For the text-containing cell, return its midpoint in [x, y] coordinate format. 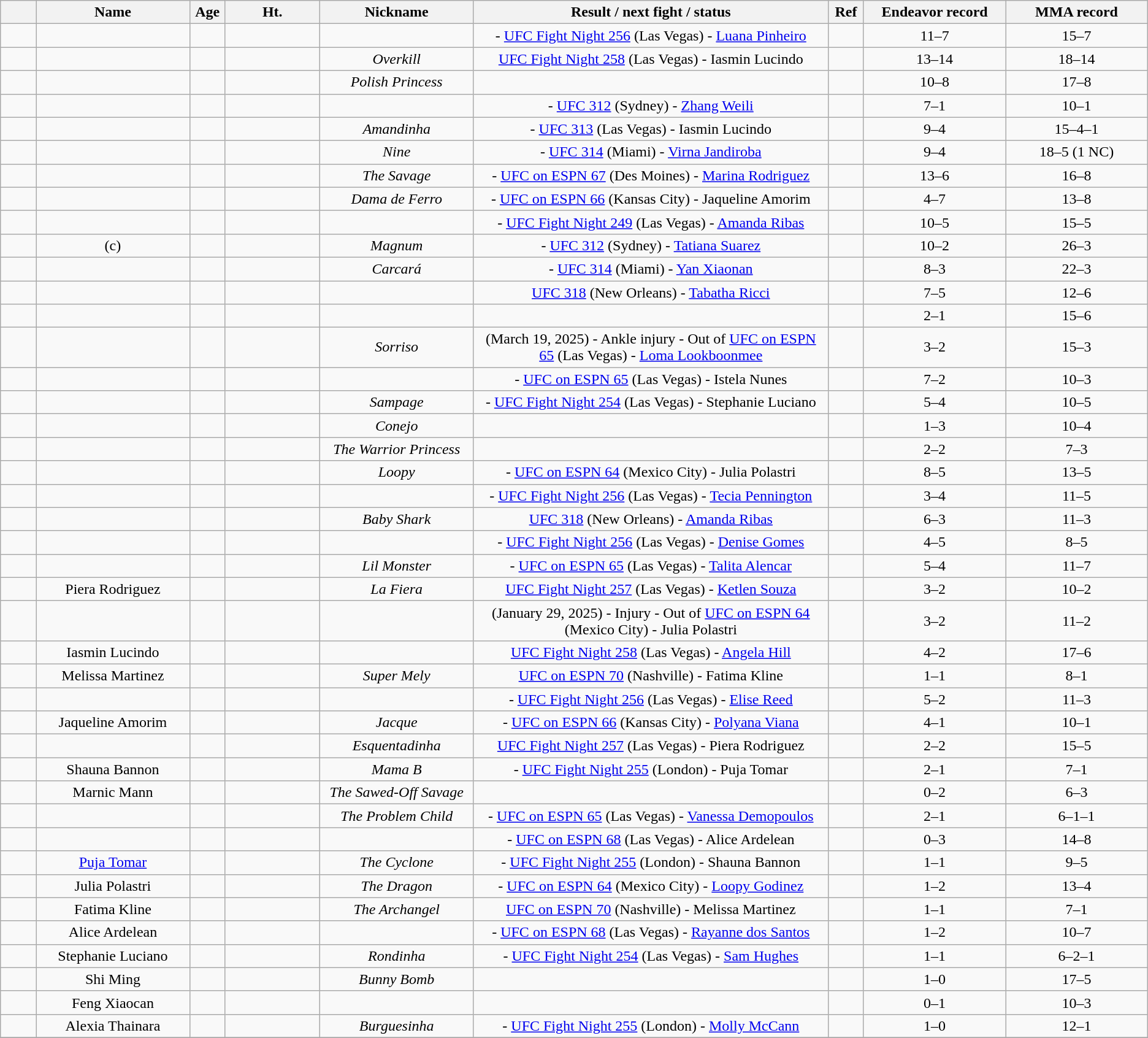
15–7 [1077, 36]
8–3 [935, 269]
8–1 [1077, 675]
The Cyclone [396, 863]
26–3 [1077, 245]
17–8 [1077, 82]
Nickname [396, 12]
13–14 [935, 59]
- UFC Fight Night 249 (Las Vegas) - Amanda Ribas [651, 222]
14–8 [1077, 839]
17–6 [1077, 652]
Magnum [396, 245]
UFC 318 (New Orleans) - Tabatha Ricci [651, 293]
- UFC Fight Night 256 (Las Vegas) - Tecia Pennington [651, 496]
Ref [846, 12]
- UFC 314 (Miami) - Virna Jandiroba [651, 152]
13–5 [1077, 472]
6–2–1 [1077, 956]
The Sawed-Off Savage [396, 793]
Stephanie Luciano [113, 956]
7–2 [935, 379]
Alexia Thainara [113, 1026]
- UFC 313 (Las Vegas) - Iasmin Lucindo [651, 129]
- UFC Fight Night 254 (Las Vegas) - Sam Hughes [651, 956]
The Warrior Princess [396, 449]
3–4 [935, 496]
- UFC Fight Night 256 (Las Vegas) - Elise Reed [651, 699]
The Archangel [396, 909]
Iasmin Lucindo [113, 652]
18–14 [1077, 59]
1–3 [935, 426]
7–5 [935, 293]
Loopy [396, 472]
Bunny Bomb [396, 979]
18–5 (1 NC) [1077, 152]
Baby Shark [396, 519]
4–7 [935, 199]
22–3 [1077, 269]
Mama B [396, 769]
13–4 [1077, 886]
4–1 [935, 723]
Polish Princess [396, 82]
4–5 [935, 542]
Lil Monster [396, 566]
- UFC on ESPN 68 (Las Vegas) - Alice Ardelean [651, 839]
Name [113, 12]
UFC on ESPN 70 (Nashville) - Fatima Kline [651, 675]
Dama de Ferro [396, 199]
- UFC Fight Night 254 (Las Vegas) - Stephanie Luciano [651, 402]
Sampage [396, 402]
Amandinha [396, 129]
Carcará [396, 269]
Piera Rodriguez [113, 589]
- UFC Fight Night 256 (Las Vegas) - Denise Gomes [651, 542]
9–5 [1077, 863]
UFC 318 (New Orleans) - Amanda Ribas [651, 519]
Feng Xiaocan [113, 1002]
15–4–1 [1077, 129]
12–1 [1077, 1026]
- UFC on ESPN 65 (Las Vegas) - Istela Nunes [651, 379]
Jaqueline Amorim [113, 723]
5–2 [935, 699]
Overkill [396, 59]
The Savage [396, 175]
- UFC on ESPN 66 (Kansas City) - Polyana Viana [651, 723]
13–6 [935, 175]
Melissa Martinez [113, 675]
- UFC Fight Night 255 (London) - Puja Tomar [651, 769]
- UFC Fight Night 255 (London) - Shauna Bannon [651, 863]
12–6 [1077, 293]
UFC Fight Night 258 (Las Vegas) - Angela Hill [651, 652]
- UFC on ESPN 67 (Des Moines) - Marina Rodriguez [651, 175]
- UFC Fight Night 255 (London) - Molly McCann [651, 1026]
The Dragon [396, 886]
Burguesinha [396, 1026]
Alice Ardelean [113, 932]
0–3 [935, 839]
UFC on ESPN 70 (Nashville) - Melissa Martinez [651, 909]
- UFC on ESPN 65 (Las Vegas) - Talita Alencar [651, 566]
UFC Fight Night 257 (Las Vegas) - Ketlen Souza [651, 589]
Super Mely [396, 675]
Result / next fight / status [651, 12]
UFC Fight Night 258 (Las Vegas) - Iasmin Lucindo [651, 59]
(March 19, 2025) - Ankle injury - Out of UFC on ESPN 65 (Las Vegas) - Loma Lookboonmee [651, 347]
- UFC on ESPN 68 (Las Vegas) - Rayanne dos Santos [651, 932]
10–7 [1077, 932]
- UFC on ESPN 64 (Mexico City) - Julia Polastri [651, 472]
- UFC 312 (Sydney) - Zhang Weili [651, 106]
Marnic Mann [113, 793]
- UFC Fight Night 256 (Las Vegas) - Luana Pinheiro [651, 36]
0–2 [935, 793]
Sorriso [396, 347]
Jacque [396, 723]
- UFC on ESPN 65 (Las Vegas) - Vanessa Demopoulos [651, 816]
Endeavor record [935, 12]
- UFC on ESPN 66 (Kansas City) - Jaqueline Amorim [651, 199]
- UFC 314 (Miami) - Yan Xiaonan [651, 269]
Fatima Kline [113, 909]
11–5 [1077, 496]
16–8 [1077, 175]
UFC Fight Night 257 (Las Vegas) - Piera Rodriguez [651, 746]
10–8 [935, 82]
10–4 [1077, 426]
Nine [396, 152]
(January 29, 2025) - Injury - Out of UFC on ESPN 64 (Mexico City) - Julia Polastri [651, 621]
- UFC on ESPN 64 (Mexico City) - Loopy Godinez [651, 886]
Shi Ming [113, 979]
(c) [113, 245]
4–2 [935, 652]
Conejo [396, 426]
6–1–1 [1077, 816]
Ht. [272, 12]
MMA record [1077, 12]
7–3 [1077, 449]
- UFC 312 (Sydney) - Tatiana Suarez [651, 245]
13–8 [1077, 199]
The Problem Child [396, 816]
Age [207, 12]
11–2 [1077, 621]
La Fiera [396, 589]
Puja Tomar [113, 863]
Rondinha [396, 956]
Shauna Bannon [113, 769]
17–5 [1077, 979]
15–3 [1077, 347]
Julia Polastri [113, 886]
0–1 [935, 1002]
Esquentadinha [396, 746]
15–6 [1077, 316]
